Locate the cell with the specified text and output its (X, Y) center coordinate. 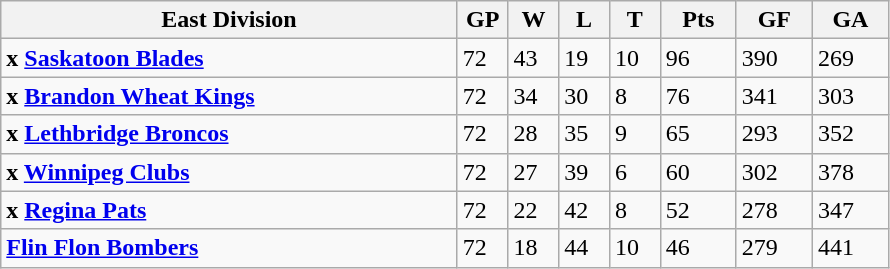
35 (584, 134)
293 (774, 134)
x Brandon Wheat Kings (230, 96)
302 (774, 172)
19 (584, 58)
East Division (230, 20)
76 (698, 96)
T (634, 20)
352 (850, 134)
303 (850, 96)
269 (850, 58)
341 (774, 96)
441 (850, 248)
GA (850, 20)
GP (482, 20)
x Regina Pats (230, 210)
46 (698, 248)
x Winnipeg Clubs (230, 172)
279 (774, 248)
L (584, 20)
28 (534, 134)
347 (850, 210)
96 (698, 58)
390 (774, 58)
x Lethbridge Broncos (230, 134)
43 (534, 58)
378 (850, 172)
34 (534, 96)
278 (774, 210)
6 (634, 172)
22 (534, 210)
60 (698, 172)
65 (698, 134)
W (534, 20)
GF (774, 20)
Flin Flon Bombers (230, 248)
18 (534, 248)
39 (584, 172)
42 (584, 210)
30 (584, 96)
9 (634, 134)
27 (534, 172)
x Saskatoon Blades (230, 58)
52 (698, 210)
44 (584, 248)
Pts (698, 20)
